Pinpoint the cell where the given text exists, returning its (x, y) midpoint coordinate. 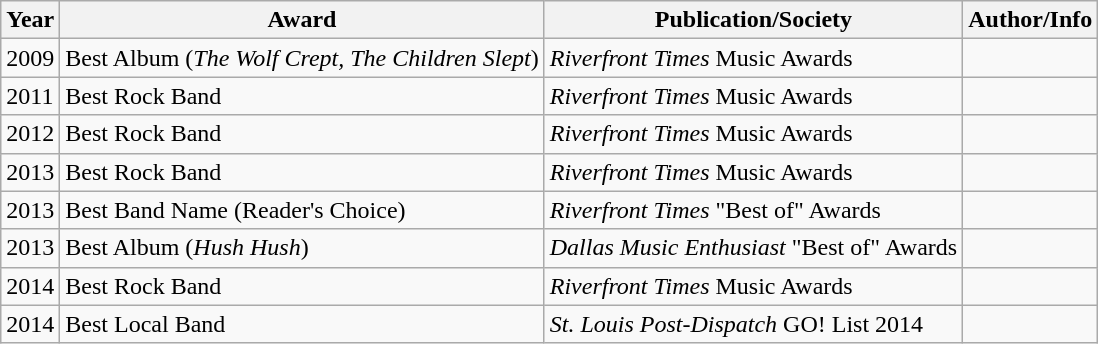
2011 (30, 96)
Best Local Band (302, 324)
Year (30, 20)
Award (302, 20)
2009 (30, 58)
Best Album (The Wolf Crept, The Children Slept) (302, 58)
Best Album (Hush Hush) (302, 248)
Author/Info (1030, 20)
Publication/Society (753, 20)
St. Louis Post-Dispatch GO! List 2014 (753, 324)
2012 (30, 134)
Riverfront Times "Best of" Awards (753, 210)
Best Band Name (Reader's Choice) (302, 210)
Dallas Music Enthusiast "Best of" Awards (753, 248)
